Extract the [x, y] coordinate from the center of the cell holding the provided text.  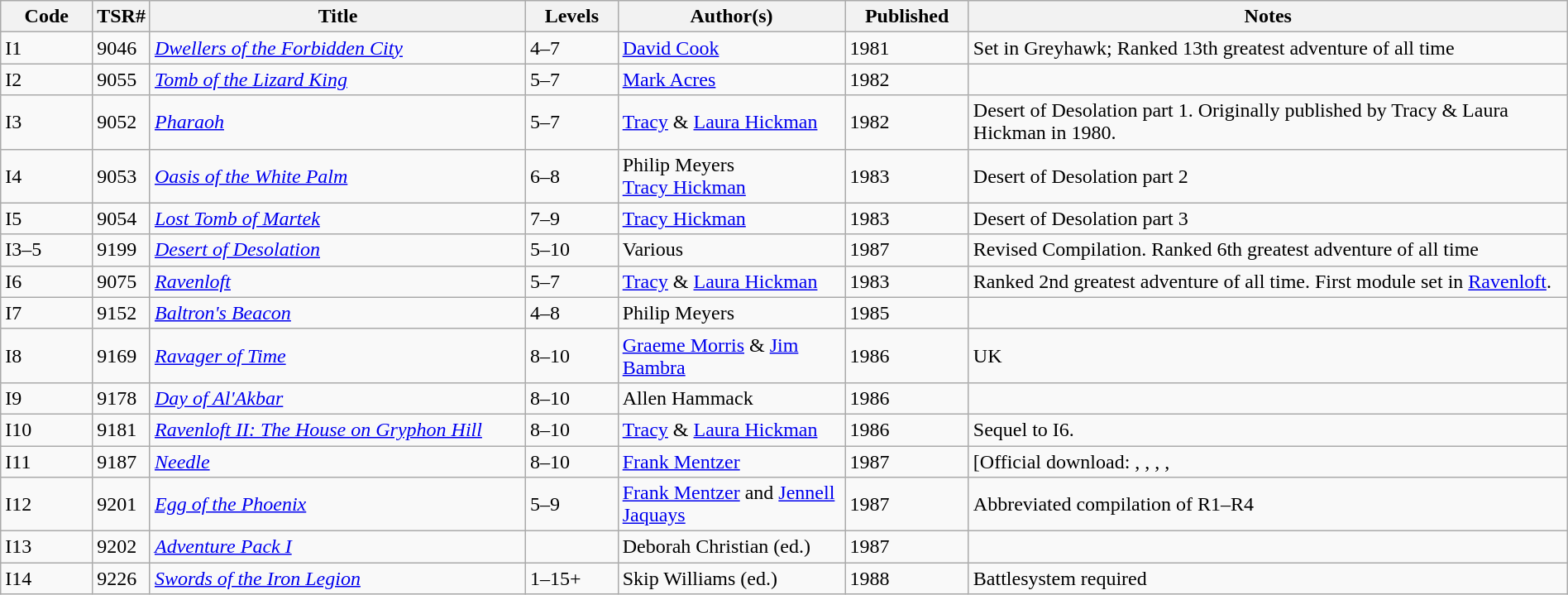
Revised Compilation. Ranked 6th greatest adventure of all time [1268, 250]
Allen Hammack [731, 398]
Day of Al'Akbar [337, 398]
I1 [46, 48]
I9 [46, 398]
1985 [906, 313]
I3–5 [46, 250]
Title [337, 17]
9169 [122, 356]
Swords of the Iron Legion [337, 578]
Frank Mentzer and Jennell Jaquays [731, 505]
9055 [122, 79]
9199 [122, 250]
I11 [46, 461]
Desert of Desolation [337, 250]
Skip Williams (ed.) [731, 578]
9075 [122, 281]
Deborah Christian (ed.) [731, 547]
Ravenloft [337, 281]
9201 [122, 505]
Pharaoh [337, 122]
Dwellers of the Forbidden City [337, 48]
I3 [46, 122]
I10 [46, 429]
Code [46, 17]
9181 [122, 429]
I2 [46, 79]
Desert of Desolation part 1. Originally published by Tracy & Laura Hickman in 1980. [1268, 122]
I8 [46, 356]
TSR# [122, 17]
4–7 [572, 48]
Lost Tomb of Martek [337, 218]
9152 [122, 313]
6–8 [572, 175]
Notes [1268, 17]
Published [906, 17]
Egg of the Phoenix [337, 505]
Author(s) [731, 17]
9054 [122, 218]
David Cook [731, 48]
Oasis of the White Palm [337, 175]
I6 [46, 281]
Philip MeyersTracy Hickman [731, 175]
1–15+ [572, 578]
9178 [122, 398]
I14 [46, 578]
Ranked 2nd greatest adventure of all time. First module set in Ravenloft. [1268, 281]
Desert of Desolation part 3 [1268, 218]
9046 [122, 48]
9226 [122, 578]
1988 [906, 578]
4–8 [572, 313]
Needle [337, 461]
Frank Mentzer [731, 461]
Graeme Morris & Jim Bambra [731, 356]
I5 [46, 218]
Levels [572, 17]
7–9 [572, 218]
Baltron's Beacon [337, 313]
Tracy Hickman [731, 218]
[Official download: , , , , [1268, 461]
I12 [46, 505]
I7 [46, 313]
Abbreviated compilation of R1–R4 [1268, 505]
9187 [122, 461]
9202 [122, 547]
Philip Meyers [731, 313]
Tomb of the Lizard King [337, 79]
Desert of Desolation part 2 [1268, 175]
Ravenloft II: The House on Gryphon Hill [337, 429]
Mark Acres [731, 79]
Adventure Pack I [337, 547]
5–10 [572, 250]
Set in Greyhawk; Ranked 13th greatest adventure of all time [1268, 48]
5–9 [572, 505]
Ravager of Time [337, 356]
9052 [122, 122]
I4 [46, 175]
Battlesystem required [1268, 578]
Sequel to I6. [1268, 429]
I13 [46, 547]
Various [731, 250]
UK [1268, 356]
1981 [906, 48]
9053 [122, 175]
